Return the [x, y] coordinate for the center point of the cell that contains the specified text.  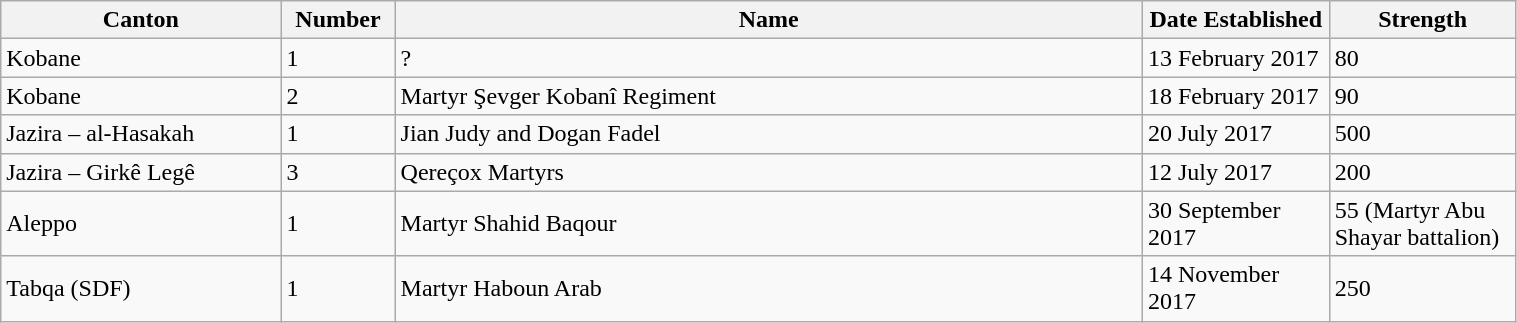
Aleppo [141, 224]
Tabqa (SDF) [141, 288]
Jazira – Girkê Legê [141, 172]
30 September 2017 [1236, 224]
500 [1422, 134]
20 July 2017 [1236, 134]
3 [338, 172]
Martyr Haboun Arab [768, 288]
Number [338, 20]
80 [1422, 58]
Jian Judy and Dogan Fadel [768, 134]
90 [1422, 96]
Qereçox Martyrs [768, 172]
Canton [141, 20]
13 February 2017 [1236, 58]
Jazira – al-Hasakah [141, 134]
18 February 2017 [1236, 96]
2 [338, 96]
Martyr Shahid Baqour [768, 224]
? [768, 58]
Martyr Şevger Kobanî Regiment [768, 96]
Date Established [1236, 20]
Strength [1422, 20]
55 (Martyr Abu Shayar battalion) [1422, 224]
Name [768, 20]
14 November 2017 [1236, 288]
200 [1422, 172]
12 July 2017 [1236, 172]
250 [1422, 288]
